Pinpoint the cell where the given text exists, returning its [x, y] midpoint coordinate. 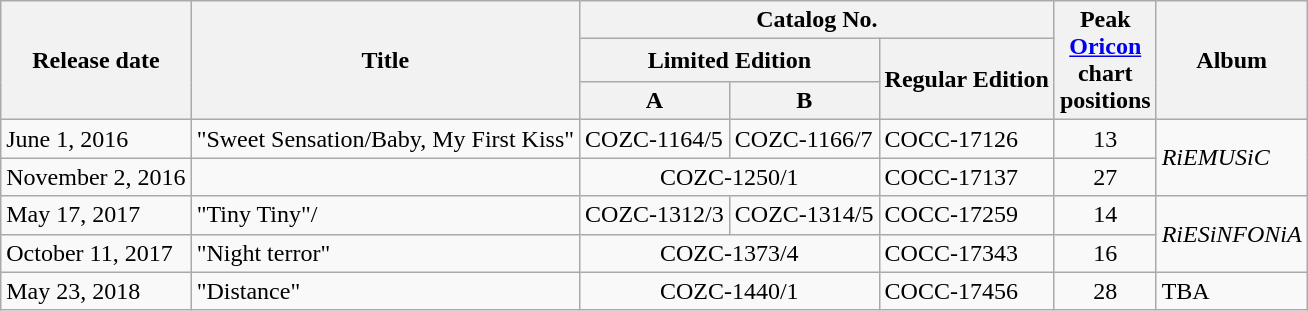
"Night terror" [385, 253]
COCC-17259 [966, 215]
"Tiny Tiny"/ [385, 215]
Catalog No. [818, 20]
COZC-1166/7 [804, 139]
COZC-1250/1 [730, 177]
Title [385, 60]
"Sweet Sensation/Baby, My First Kiss" [385, 139]
COZC-1440/1 [730, 291]
PeakOricon chartpositions [1105, 60]
May 17, 2017 [96, 215]
November 2, 2016 [96, 177]
TBA [1232, 291]
16 [1105, 253]
Limited Edition [730, 60]
RiEMUSiC [1232, 158]
RiESiNFONiA [1232, 234]
28 [1105, 291]
13 [1105, 139]
COZC-1314/5 [804, 215]
COCC-17343 [966, 253]
Album [1232, 60]
June 1, 2016 [96, 139]
14 [1105, 215]
COZC-1164/5 [655, 139]
B [804, 101]
COCC-17137 [966, 177]
COZC-1373/4 [730, 253]
Release date [96, 60]
October 11, 2017 [96, 253]
Regular Edition [966, 80]
27 [1105, 177]
COCC-17456 [966, 291]
May 23, 2018 [96, 291]
A [655, 101]
COZC-1312/3 [655, 215]
"Distance" [385, 291]
COCC-17126 [966, 139]
